Determine the [X, Y] coordinate at the center of the cell enclosing the given text.  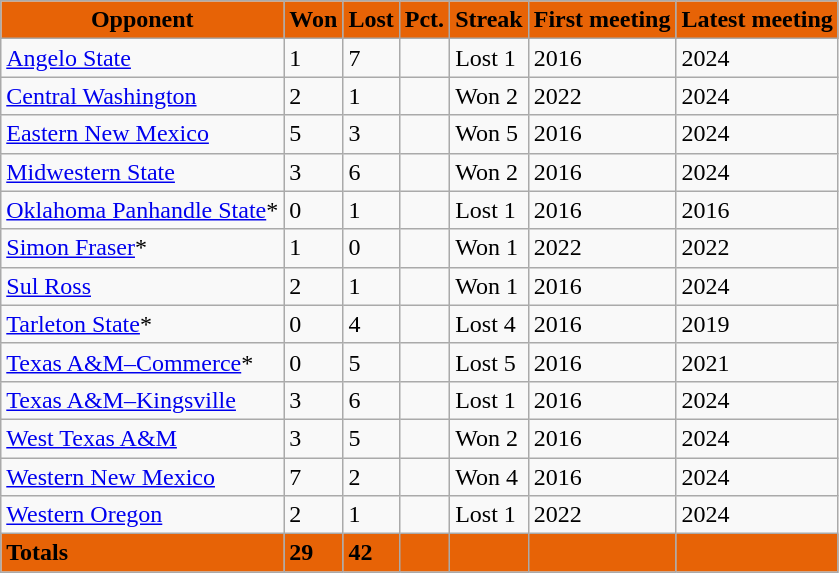
2019 [757, 324]
Lost 5 [490, 362]
Simon Fraser* [142, 248]
Eastern New Mexico [142, 134]
Pct. [424, 20]
Won 5 [490, 134]
Oklahoma Panhandle State* [142, 210]
Sul Ross [142, 286]
First meeting [602, 20]
Won [314, 20]
Totals [142, 553]
42 [371, 553]
Streak [490, 20]
Western New Mexico [142, 477]
Texas A&M–Kingsville [142, 400]
Latest meeting [757, 20]
Central Washington [142, 96]
4 [371, 324]
Midwestern State [142, 172]
Texas A&M–Commerce* [142, 362]
Opponent [142, 20]
Angelo State [142, 58]
Western Oregon [142, 515]
2021 [757, 362]
Lost 4 [490, 324]
Lost [371, 20]
West Texas A&M [142, 438]
29 [314, 553]
Won 4 [490, 477]
Tarleton State* [142, 324]
